Capture the cell that displays the provided text and extract its [x, y] central coordinate. 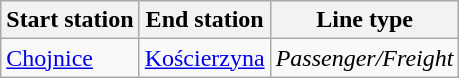
Chojnice [70, 58]
Start station [70, 20]
End station [204, 20]
Line type [364, 20]
Passenger/Freight [364, 58]
Kościerzyna [204, 58]
